Find where the given text appears and provide that cell's center as [X, Y] coordinate. 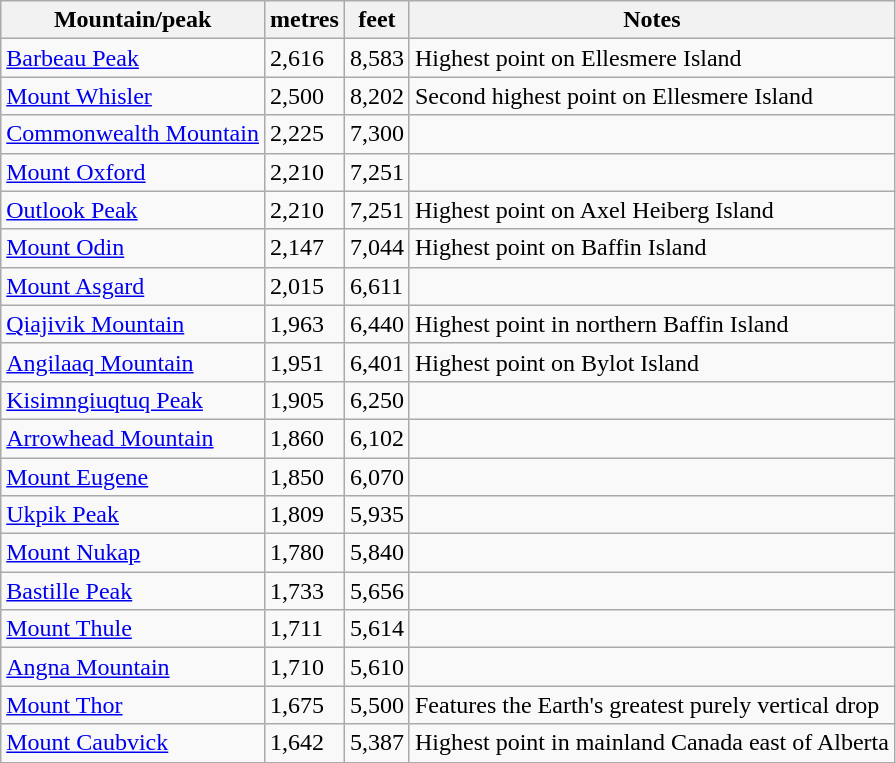
Highest point in mainland Canada east of Alberta [652, 743]
1,711 [304, 629]
Mount Nukap [133, 553]
Highest point on Ellesmere Island [652, 58]
Mount Oxford [133, 172]
1,780 [304, 553]
1,809 [304, 515]
5,610 [376, 667]
Ukpik Peak [133, 515]
6,611 [376, 286]
Mountain/peak [133, 20]
Arrowhead Mountain [133, 438]
Second highest point on Ellesmere Island [652, 96]
Kisimngiuqtuq Peak [133, 400]
2,616 [304, 58]
Commonwealth Mountain [133, 134]
6,440 [376, 324]
6,250 [376, 400]
8,583 [376, 58]
Highest point in northern Baffin Island [652, 324]
5,935 [376, 515]
Highest point on Baffin Island [652, 248]
Mount Eugene [133, 477]
Mount Thule [133, 629]
Highest point on Bylot Island [652, 362]
2,500 [304, 96]
1,710 [304, 667]
Outlook Peak [133, 210]
2,225 [304, 134]
7,044 [376, 248]
1,733 [304, 591]
1,675 [304, 705]
6,070 [376, 477]
2,015 [304, 286]
feet [376, 20]
1,850 [304, 477]
Highest point on Axel Heiberg Island [652, 210]
Features the Earth's greatest purely vertical drop [652, 705]
Mount Asgard [133, 286]
Mount Caubvick [133, 743]
1,860 [304, 438]
6,102 [376, 438]
8,202 [376, 96]
Angna Mountain [133, 667]
2,147 [304, 248]
Notes [652, 20]
Bastille Peak [133, 591]
5,500 [376, 705]
6,401 [376, 362]
1,951 [304, 362]
5,614 [376, 629]
metres [304, 20]
Qiajivik Mountain [133, 324]
5,656 [376, 591]
Mount Thor [133, 705]
Angilaaq Mountain [133, 362]
5,840 [376, 553]
Mount Odin [133, 248]
Barbeau Peak [133, 58]
1,905 [304, 400]
5,387 [376, 743]
Mount Whisler [133, 96]
7,300 [376, 134]
1,642 [304, 743]
1,963 [304, 324]
